Return [x, y] of the center of cell containing provided text 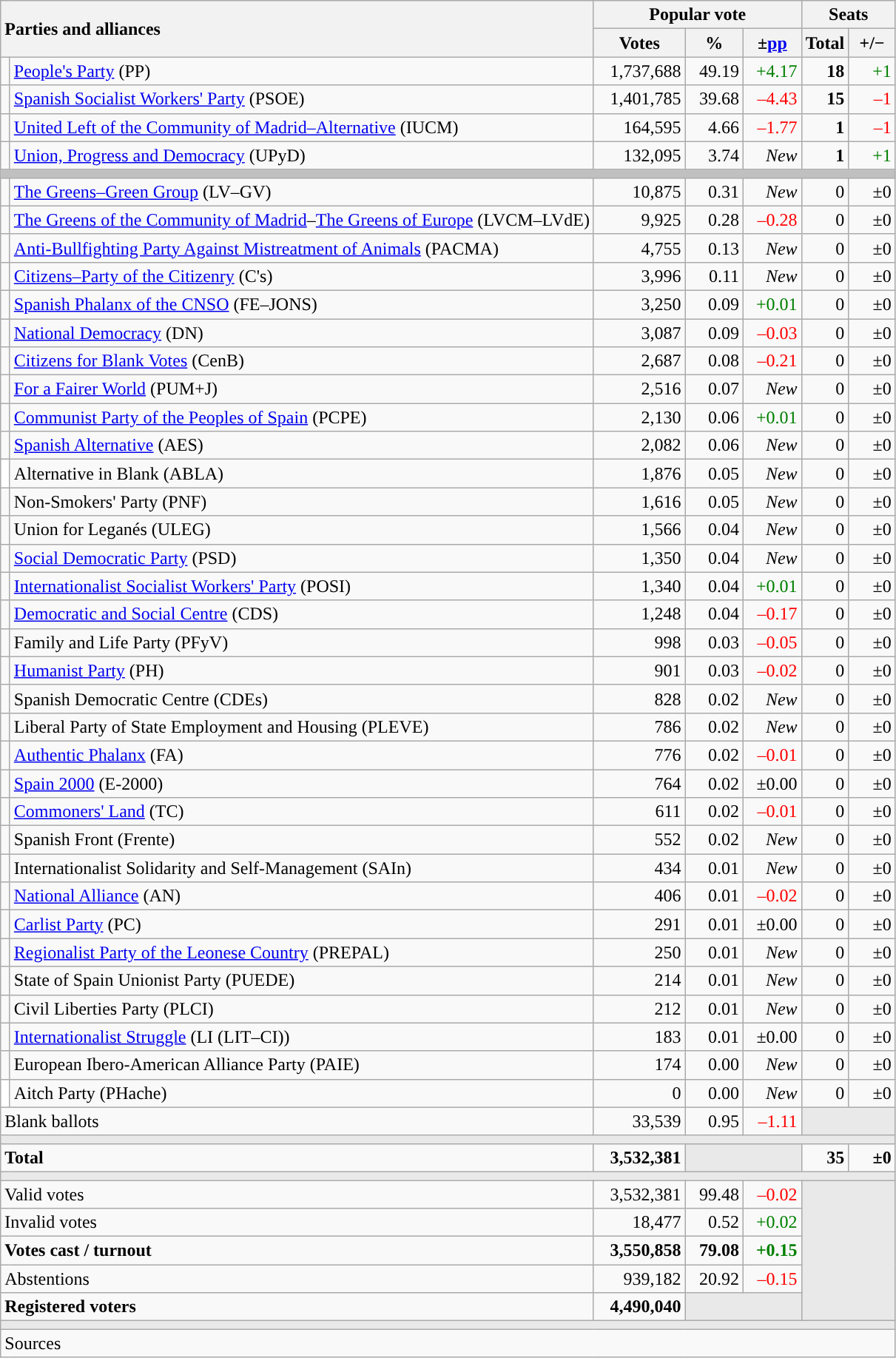
0.31 [715, 192]
Popular vote [697, 15]
Sources [448, 1343]
1,566 [639, 530]
Citizens for Blank Votes (CenB) [302, 361]
Regionalist Party of the Leonese Country (PREPAL) [302, 952]
+0.02 [772, 1223]
33,539 [639, 1121]
3,550,858 [639, 1251]
4,490,040 [639, 1307]
79.08 [715, 1251]
1,737,688 [639, 71]
939,182 [639, 1279]
–0.15 [772, 1279]
Democratic and Social Centre (CDS) [302, 614]
828 [639, 699]
39.68 [715, 99]
National Alliance (AN) [302, 896]
20.92 [715, 1279]
3.74 [715, 155]
State of Spain Unionist Party (PUEDE) [302, 981]
4,755 [639, 248]
The Greens of the Community of Madrid–The Greens of Europe (LVCM–LVdE) [302, 220]
611 [639, 812]
Spanish Alternative (AES) [302, 446]
0.07 [715, 389]
250 [639, 952]
786 [639, 727]
214 [639, 981]
35 [825, 1157]
Citizens–Party of the Citizenry (C's) [302, 276]
Invalid votes [297, 1223]
2,687 [639, 361]
Internationalist Struggle (LI (LIT–CI)) [302, 1037]
+4.17 [772, 71]
1,350 [639, 558]
Spanish Socialist Workers' Party (PSOE) [302, 99]
174 [639, 1065]
2,516 [639, 389]
Parties and alliances [297, 29]
132,095 [639, 155]
0.95 [715, 1121]
People's Party (PP) [302, 71]
Humanist Party (PH) [302, 670]
3,087 [639, 332]
Spanish Phalanx of the CNSO (FE–JONS) [302, 304]
–4.43 [772, 99]
Spain 2000 (E-2000) [302, 784]
Valid votes [297, 1194]
1,340 [639, 586]
% [715, 43]
Votes [639, 43]
3,250 [639, 304]
Authentic Phalanx (FA) [302, 755]
Spanish Front (Frente) [302, 840]
–1.11 [772, 1121]
1,401,785 [639, 99]
Internationalist Socialist Workers' Party (POSI) [302, 586]
–0.17 [772, 614]
552 [639, 840]
291 [639, 924]
9,925 [639, 220]
Abstentions [297, 1279]
National Democracy (DN) [302, 332]
2,130 [639, 417]
1,876 [639, 474]
15 [825, 99]
Family and Life Party (PFyV) [302, 642]
49.19 [715, 71]
Votes cast / turnout [297, 1251]
18,477 [639, 1223]
0.13 [715, 248]
Non-Smokers' Party (PNF) [302, 502]
+/− [872, 43]
998 [639, 642]
–0.03 [772, 332]
0.08 [715, 361]
Registered voters [297, 1307]
Anti-Bullfighting Party Against Mistreatment of Animals (PACMA) [302, 248]
For a Fairer World (PUM+J) [302, 389]
Spanish Democratic Centre (CDEs) [302, 699]
99.48 [715, 1194]
776 [639, 755]
Civil Liberties Party (PLCI) [302, 1009]
Internationalist Solidarity and Self-Management (SAIn) [302, 868]
Seats [848, 15]
European Ibero-American Alliance Party (PAIE) [302, 1065]
1,616 [639, 502]
–0.05 [772, 642]
764 [639, 784]
Carlist Party (PC) [302, 924]
Alternative in Blank (ABLA) [302, 474]
Communist Party of the Peoples of Spain (PCPE) [302, 417]
0.28 [715, 220]
–0.21 [772, 361]
Union for Leganés (ULEG) [302, 530]
The Greens–Green Group (LV–GV) [302, 192]
2,082 [639, 446]
Liberal Party of State Employment and Housing (PLEVE) [302, 727]
±pp [772, 43]
1,248 [639, 614]
406 [639, 896]
–0.28 [772, 220]
4.66 [715, 127]
Blank ballots [297, 1121]
434 [639, 868]
United Left of the Community of Madrid–Alternative (IUCM) [302, 127]
–1.77 [772, 127]
+0.15 [772, 1251]
164,595 [639, 127]
Commoners' Land (TC) [302, 812]
10,875 [639, 192]
0.11 [715, 276]
183 [639, 1037]
Union, Progress and Democracy (UPyD) [302, 155]
0.52 [715, 1223]
3,996 [639, 276]
18 [825, 71]
212 [639, 1009]
Social Democratic Party (PSD) [302, 558]
Aitch Party (PHache) [302, 1093]
901 [639, 670]
